Provide the (x, y) coordinate of the cell's center where the given text is located.  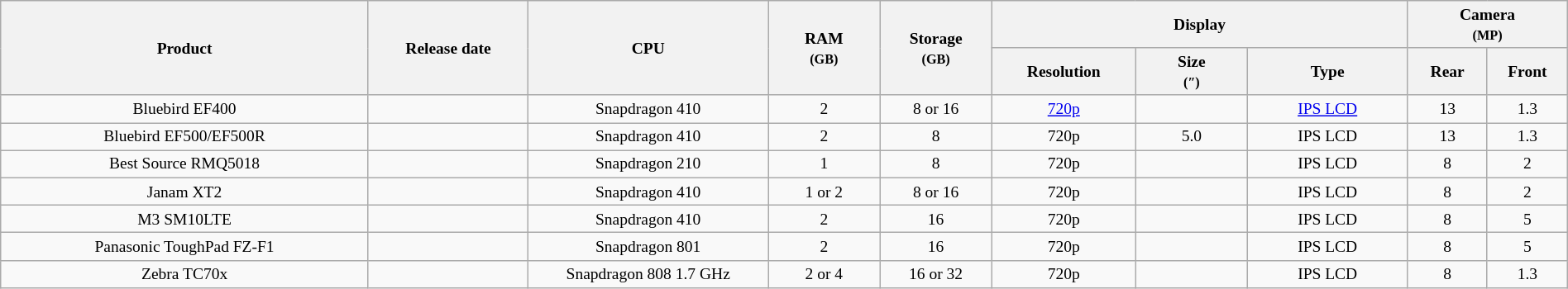
Bluebird EF400 (185, 109)
Snapdragon 801 (648, 246)
Display (1199, 25)
Camera(MP) (1487, 25)
Product (185, 48)
M3 SM10LTE (185, 218)
CPU (648, 48)
Front (1527, 71)
1 (824, 163)
Type (1328, 71)
Bluebird EF500/EF500R (185, 137)
Panasonic ToughPad FZ-F1 (185, 246)
Best Source RMQ5018 (185, 163)
RAM(GB) (824, 48)
Zebra TC70x (185, 274)
Resolution (1064, 71)
16 or 32 (936, 274)
Rear (1447, 71)
Snapdragon 210 (648, 163)
Storage(GB) (936, 48)
1 or 2 (824, 192)
2 or 4 (824, 274)
Size(″) (1191, 71)
Janam XT2 (185, 192)
5.0 (1191, 137)
Release date (448, 48)
Snapdragon 808 1.7 GHz (648, 274)
